Pinpoint the cell where the given text exists, returning its (X, Y) midpoint coordinate. 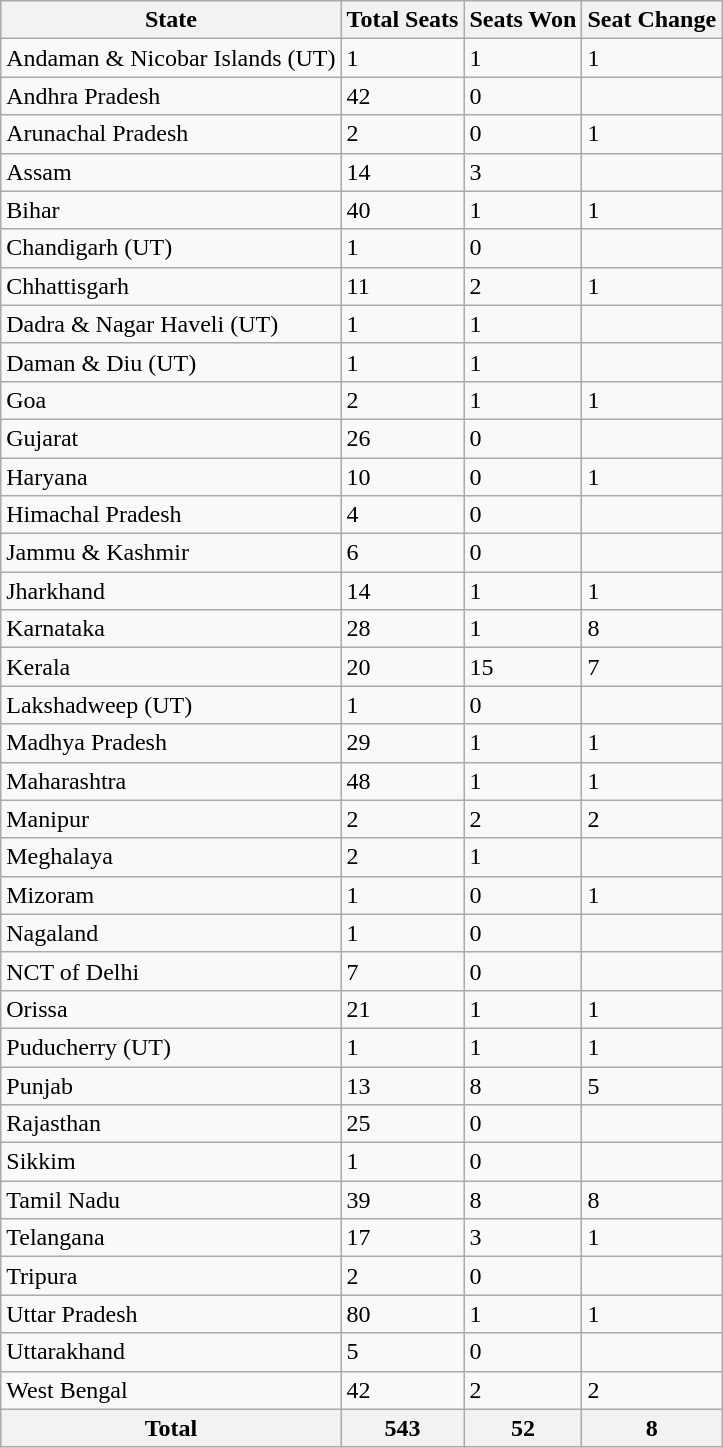
15 (523, 667)
4 (402, 515)
Manipur (171, 819)
Bihar (171, 210)
Chhattisgarh (171, 286)
Dadra & Nagar Haveli (UT) (171, 324)
80 (402, 1314)
Madhya Pradesh (171, 743)
Meghalaya (171, 857)
39 (402, 1200)
52 (523, 1428)
Arunachal Pradesh (171, 134)
Jammu & Kashmir (171, 553)
Puducherry (UT) (171, 1047)
26 (402, 438)
10 (402, 477)
Gujarat (171, 438)
Telangana (171, 1238)
Seat Change (652, 20)
Karnataka (171, 629)
Lakshadweep (UT) (171, 705)
40 (402, 210)
Uttar Pradesh (171, 1314)
29 (402, 743)
Daman & Diu (UT) (171, 362)
20 (402, 667)
Jharkhand (171, 591)
Himachal Pradesh (171, 515)
Nagaland (171, 933)
Tripura (171, 1276)
West Bengal (171, 1390)
Punjab (171, 1085)
Andhra Pradesh (171, 96)
Goa (171, 400)
Orissa (171, 1009)
Maharashtra (171, 781)
Seats Won (523, 20)
Assam (171, 172)
Mizoram (171, 895)
Total (171, 1428)
Total Seats (402, 20)
Tamil Nadu (171, 1200)
Haryana (171, 477)
543 (402, 1428)
21 (402, 1009)
Sikkim (171, 1162)
Andaman & Nicobar Islands (UT) (171, 58)
Kerala (171, 667)
13 (402, 1085)
NCT of Delhi (171, 971)
25 (402, 1124)
Chandigarh (UT) (171, 248)
6 (402, 553)
11 (402, 286)
State (171, 20)
28 (402, 629)
Rajasthan (171, 1124)
Uttarakhand (171, 1352)
17 (402, 1238)
48 (402, 781)
